Identify which cell holds the provided text, then report its [x, y] central coordinate. 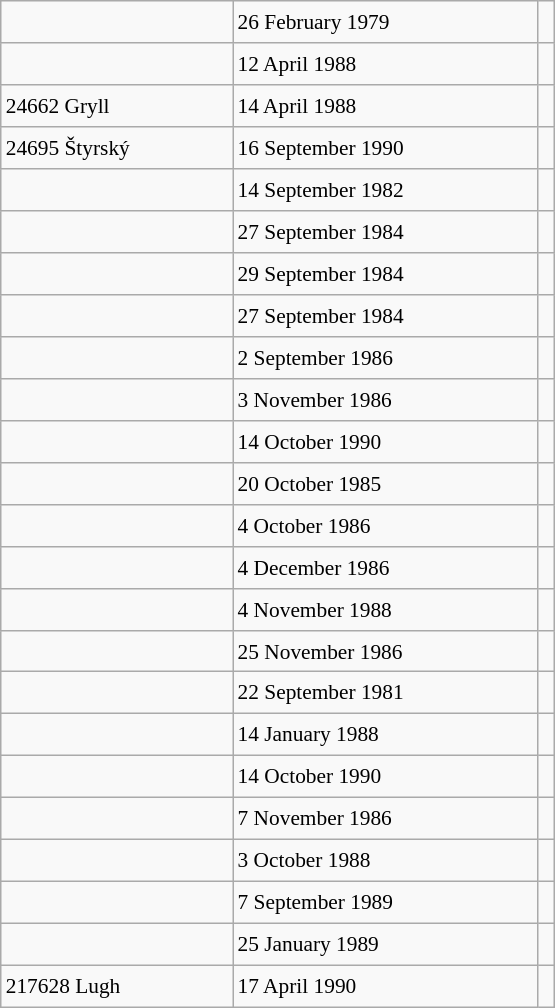
14 September 1982 [386, 190]
3 November 1986 [386, 399]
22 September 1981 [386, 693]
24662 Gryll [117, 106]
4 November 1988 [386, 609]
14 April 1988 [386, 106]
217628 Lugh [117, 986]
4 December 1986 [386, 567]
3 October 1988 [386, 861]
2 September 1986 [386, 358]
17 April 1990 [386, 986]
24695 Štyrský [117, 148]
20 October 1985 [386, 483]
4 October 1986 [386, 525]
25 November 1986 [386, 651]
7 November 1986 [386, 819]
14 January 1988 [386, 735]
25 January 1989 [386, 945]
29 September 1984 [386, 274]
12 April 1988 [386, 64]
16 September 1990 [386, 148]
26 February 1979 [386, 22]
7 September 1989 [386, 903]
